Return the (X, Y) coordinate for the center point of the cell that contains the specified text.  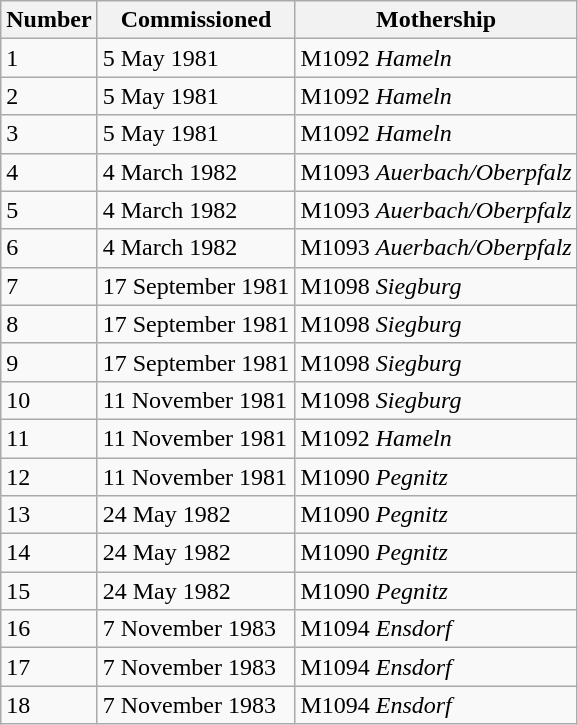
5 (49, 210)
4 (49, 172)
3 (49, 134)
10 (49, 400)
8 (49, 324)
14 (49, 553)
1 (49, 58)
11 (49, 438)
13 (49, 515)
17 (49, 667)
2 (49, 96)
16 (49, 629)
9 (49, 362)
6 (49, 248)
15 (49, 591)
Mothership (436, 20)
12 (49, 477)
Commissioned (196, 20)
Number (49, 20)
18 (49, 705)
7 (49, 286)
